Pinpoint the cell where the given text exists, returning its (X, Y) midpoint coordinate. 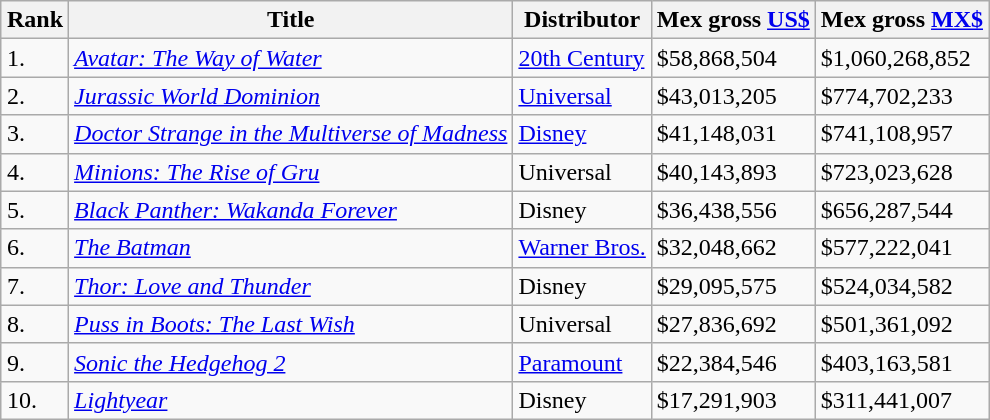
$36,438,556 (733, 210)
Puss in Boots: The Last Wish (291, 324)
10. (34, 400)
7. (34, 286)
$1,060,268,852 (902, 58)
$311,441,007 (902, 400)
Lightyear (291, 400)
$656,287,544 (902, 210)
$27,836,692 (733, 324)
$501,361,092 (902, 324)
$32,048,662 (733, 248)
2. (34, 96)
Black Panther: Wakanda Forever (291, 210)
$41,148,031 (733, 134)
$723,023,628 (902, 172)
4. (34, 172)
$40,143,893 (733, 172)
3. (34, 134)
$403,163,581 (902, 362)
$774,702,233 (902, 96)
$43,013,205 (733, 96)
6. (34, 248)
Thor: Love and Thunder (291, 286)
Distributor (582, 20)
Jurassic World Dominion (291, 96)
$741,108,957 (902, 134)
$29,095,575 (733, 286)
The Batman (291, 248)
9. (34, 362)
Mex gross MX$ (902, 20)
Sonic the Hedgehog 2 (291, 362)
Mex gross US$ (733, 20)
Paramount (582, 362)
20th Century (582, 58)
Rank (34, 20)
$58,868,504 (733, 58)
8. (34, 324)
Doctor Strange in the Multiverse of Madness (291, 134)
Title (291, 20)
$17,291,903 (733, 400)
Minions: The Rise of Gru (291, 172)
Warner Bros. (582, 248)
$577,222,041 (902, 248)
1. (34, 58)
$22,384,546 (733, 362)
5. (34, 210)
Avatar: The Way of Water (291, 58)
$524,034,582 (902, 286)
